Scan for the cell matching the given text and deliver its (X, Y) coordinate at center. 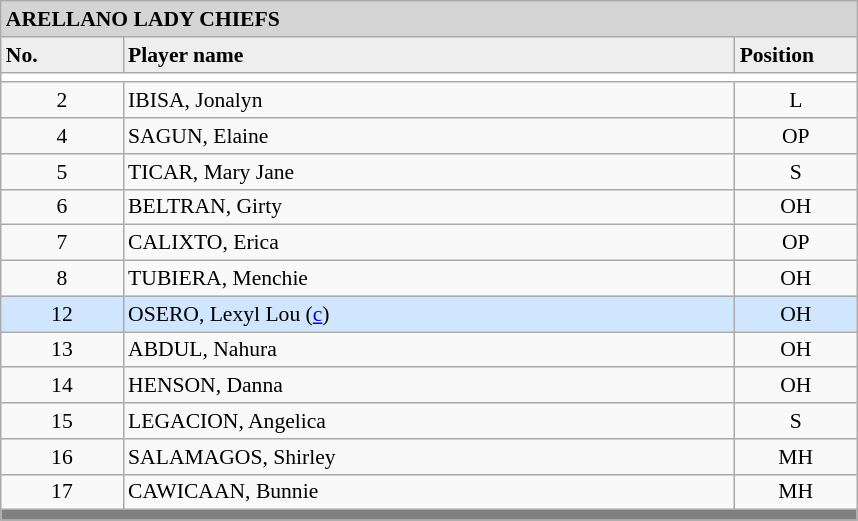
16 (62, 457)
HENSON, Danna (429, 386)
5 (62, 172)
SAGUN, Elaine (429, 136)
12 (62, 314)
BELTRAN, Girty (429, 207)
17 (62, 492)
4 (62, 136)
OSERO, Lexyl Lou (c) (429, 314)
LEGACION, Angelica (429, 421)
IBISA, Jonalyn (429, 101)
ARELLANO LADY CHIEFS (429, 19)
13 (62, 350)
ABDUL, Nahura (429, 350)
SALAMAGOS, Shirley (429, 457)
TUBIERA, Menchie (429, 279)
No. (62, 55)
CALIXTO, Erica (429, 243)
15 (62, 421)
Position (796, 55)
2 (62, 101)
14 (62, 386)
6 (62, 207)
CAWICAAN, Bunnie (429, 492)
TICAR, Mary Jane (429, 172)
7 (62, 243)
8 (62, 279)
L (796, 101)
Player name (429, 55)
